Pinpoint the cell where the given text exists, returning its [X, Y] midpoint coordinate. 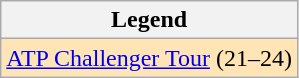
ATP Challenger Tour (21–24) [150, 58]
Legend [150, 20]
